For the text-containing cell, return its midpoint in (x, y) coordinate format. 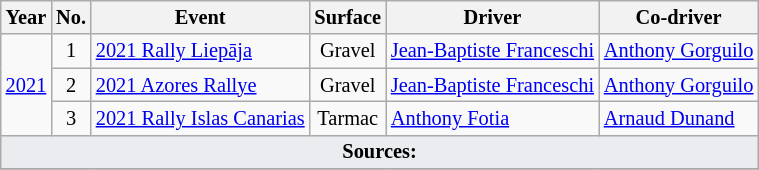
1 (71, 51)
2021 (26, 84)
Event (200, 17)
Anthony Fotia (492, 118)
2 (71, 85)
Co-driver (678, 17)
Year (26, 17)
3 (71, 118)
2021 Rally Liepāja (200, 51)
2021 Rally Islas Canarias (200, 118)
Arnaud Dunand (678, 118)
2021 Azores Rallye (200, 85)
Surface (347, 17)
No. (71, 17)
Tarmac (347, 118)
Driver (492, 17)
Sources: (380, 152)
